Locate the cell with the specified text and output its [X, Y] center coordinate. 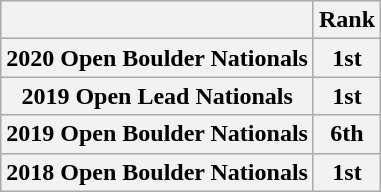
6th [346, 134]
Rank [346, 20]
2019 Open Boulder Nationals [158, 134]
2018 Open Boulder Nationals [158, 172]
2019 Open Lead Nationals [158, 96]
2020 Open Boulder Nationals [158, 58]
